Return the (X, Y) coordinate for the center point of the cell that contains the specified text.  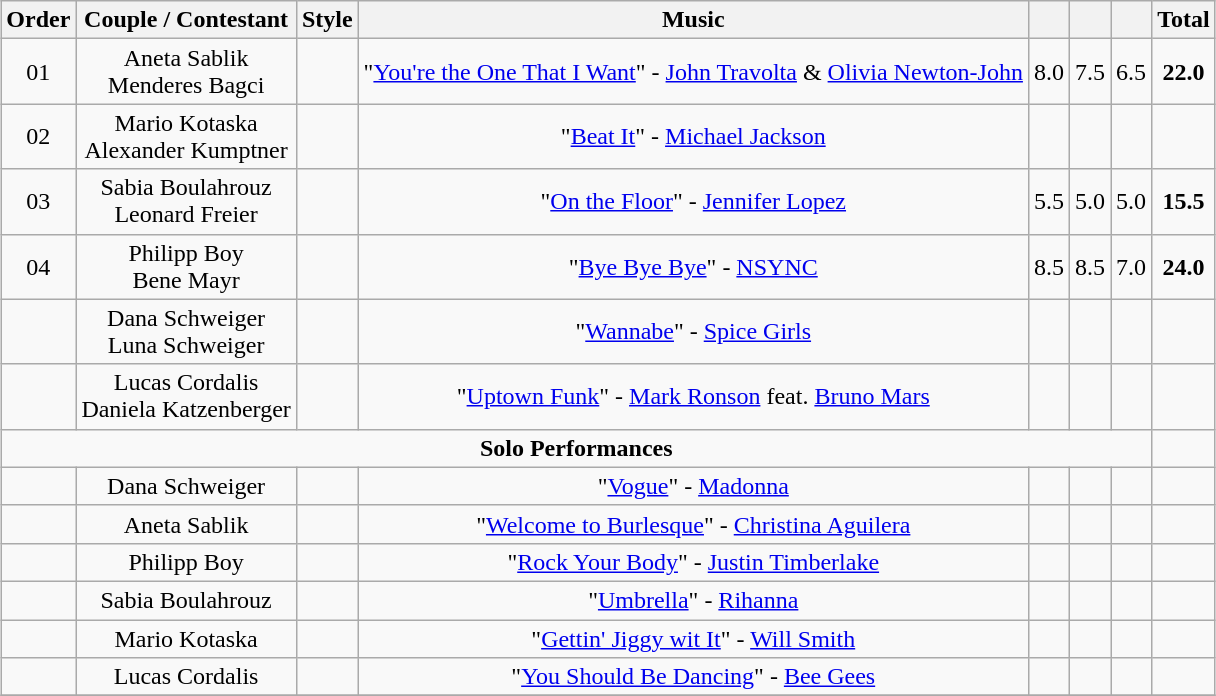
Mario Kotaska (186, 639)
"Wannabe" - Spice Girls (693, 332)
5.5 (1048, 202)
Lucas Cordalis Daniela Katzenberger (186, 396)
Couple / Contestant (186, 20)
Solo Performances (576, 448)
01 (38, 72)
03 (38, 202)
7.5 (1090, 72)
Aneta Sablik Menderes Bagci (186, 72)
Lucas Cordalis (186, 677)
Order (38, 20)
"Bye Bye Bye" - NSYNC (693, 266)
Total (1184, 20)
"You're the One That I Want" - John Travolta & Olivia Newton-John (693, 72)
Philipp Boy (186, 562)
"Vogue" - Madonna (693, 486)
22.0 (1184, 72)
6.5 (1132, 72)
Dana Schweiger (186, 486)
15.5 (1184, 202)
Music (693, 20)
24.0 (1184, 266)
"Beat It" - Michael Jackson (693, 136)
Sabia Boulahrouz Leonard Freier (186, 202)
"Rock Your Body" - Justin Timberlake (693, 562)
04 (38, 266)
"Welcome to Burlesque" - Christina Aguilera (693, 524)
Sabia Boulahrouz (186, 600)
"Gettin' Jiggy wit It" - Will Smith (693, 639)
"Uptown Funk" - Mark Ronson feat. Bruno Mars (693, 396)
8.0 (1048, 72)
Dana Schweiger Luna Schweiger (186, 332)
02 (38, 136)
Mario Kotaska Alexander Kumptner (186, 136)
Style (327, 20)
"Umbrella" - Rihanna (693, 600)
Philipp Boy Bene Mayr (186, 266)
"On the Floor" - Jennifer Lopez (693, 202)
Aneta Sablik (186, 524)
"You Should Be Dancing" - Bee Gees (693, 677)
7.0 (1132, 266)
